Return the (x, y) coordinate for the center point of the cell that contains the specified text.  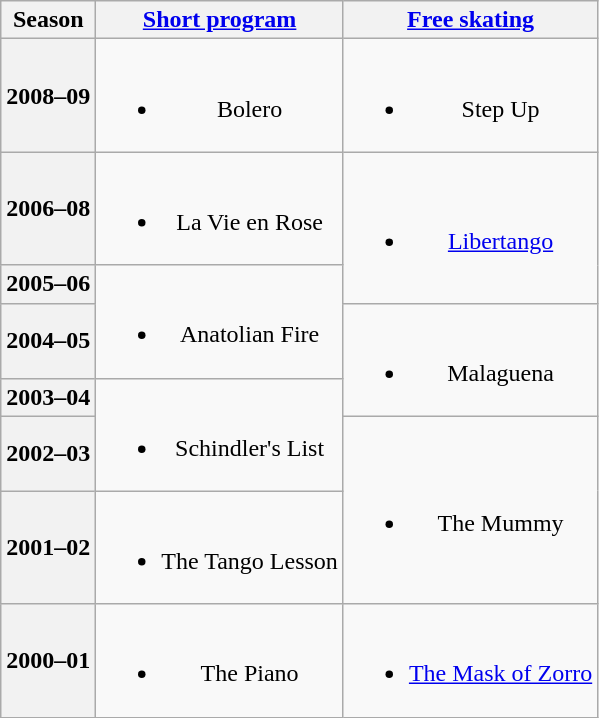
2008–09 (48, 96)
Libertango (470, 228)
Step Up (470, 96)
Short program (220, 20)
2005–06 (48, 284)
Schindler's List (220, 434)
2004–05 (48, 340)
Anatolian Fire (220, 322)
The Tango Lesson (220, 548)
Malaguena (470, 360)
Season (48, 20)
Free skating (470, 20)
The Mask of Zorro (470, 660)
2003–04 (48, 397)
The Piano (220, 660)
2000–01 (48, 660)
The Mummy (470, 510)
Bolero (220, 96)
2006–08 (48, 208)
2001–02 (48, 548)
2002–03 (48, 454)
La Vie en Rose (220, 208)
